Return the (x, y) coordinate for the center point of the cell that contains the specified text.  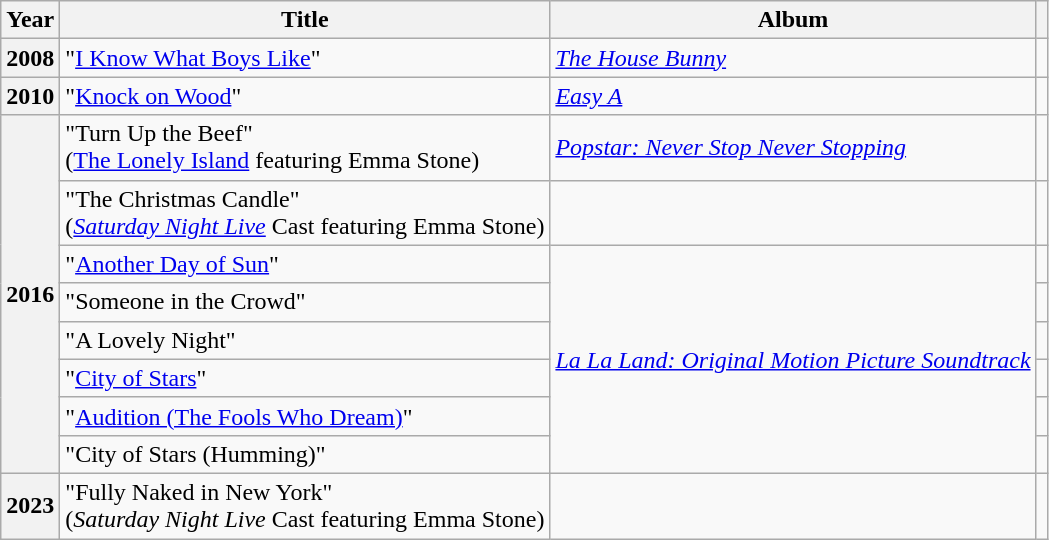
Easy A (793, 96)
2023 (30, 506)
"The Christmas Candle"(Saturday Night Live Cast featuring Emma Stone) (305, 212)
"Another Day of Sun" (305, 264)
"Knock on Wood" (305, 96)
2008 (30, 58)
"Audition (The Fools Who Dream)" (305, 416)
Popstar: Never Stop Never Stopping (793, 148)
"I Know What Boys Like" (305, 58)
La La Land: Original Motion Picture Soundtrack (793, 359)
Album (793, 20)
2010 (30, 96)
"A Lovely Night" (305, 340)
2016 (30, 294)
Year (30, 20)
Title (305, 20)
The House Bunny (793, 58)
"Turn Up the Beef"(The Lonely Island featuring Emma Stone) (305, 148)
"Fully Naked in New York"(Saturday Night Live Cast featuring Emma Stone) (305, 506)
"Someone in the Crowd" (305, 302)
"City of Stars (Humming)" (305, 454)
"City of Stars" (305, 378)
